Provide the (X, Y) coordinate of the cell's center where the given text is located.  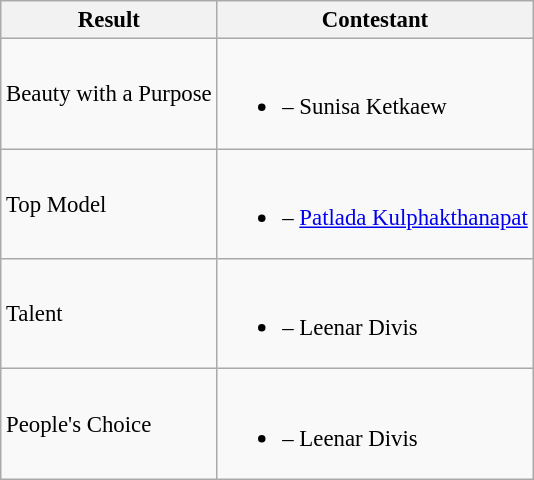
People's Choice (109, 424)
Beauty with a Purpose (109, 94)
Contestant (375, 20)
– Sunisa Ketkaew (375, 94)
– Patlada Kulphakthanapat (375, 204)
Result (109, 20)
Top Model (109, 204)
Talent (109, 314)
